Identify which cell holds the provided text, then report its [X, Y] central coordinate. 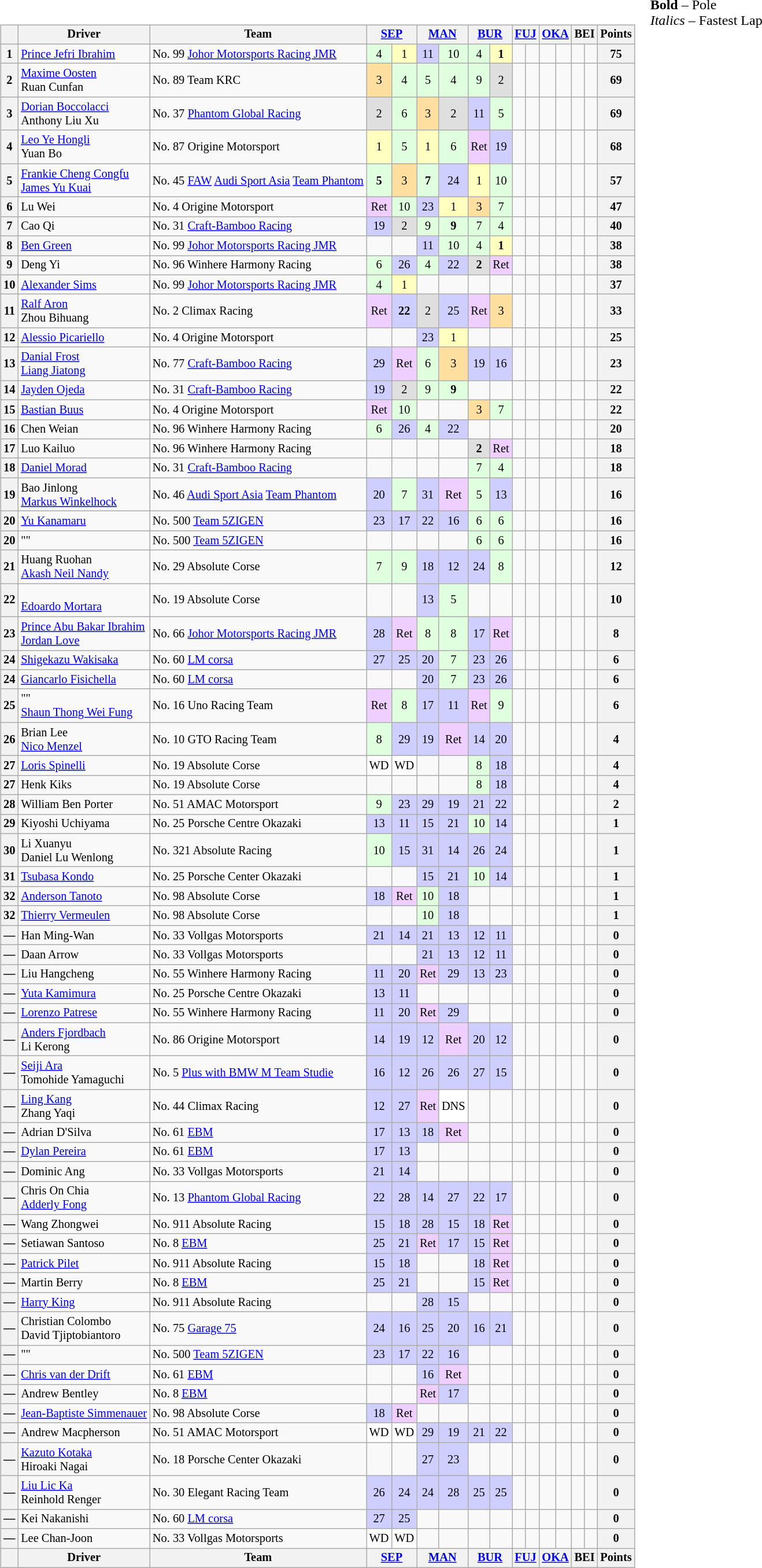
Leo Ye Hongli Yuan Bo [84, 147]
DNS [453, 1106]
Daan Arrow [84, 955]
68 [616, 147]
Prince Jefri Ibrahim [84, 54]
No. 45 FAW Audi Sport Asia Team Phantom [258, 180]
Dorian Boccolacci Anthony Liu Xu [84, 114]
No. 321 Absolute Racing [258, 850]
No. 77 Craft-Bamboo Racing [258, 364]
"" Shaun Thong Wei Fung [84, 706]
No. 30 Elegant Racing Team [258, 1493]
Han Ming-Wan [84, 935]
30 [9, 850]
Liu Hangcheng [84, 974]
No. 46 Audi Sport Asia Team Phantom [258, 495]
Shigekazu Wakisaka [84, 660]
No. 2 Climax Racing [258, 311]
57 [616, 180]
Loris Spinelli [84, 766]
Tsubasa Kondo [84, 877]
Bao Jinlong Markus Winkelhock [84, 495]
Giancarlo Fisichella [84, 680]
Li Xuanyu Daniel Lu Wenlong [84, 850]
Lee Chan-Joon [84, 1539]
Andrew Macpherson [84, 1433]
No. 10 GTO Racing Team [258, 739]
No. 25 Porsche Center Okazaki [258, 877]
Martin Berry [84, 1283]
No. 86 Origine Motorsport [258, 1039]
Kei Nakanishi [84, 1519]
40 [616, 226]
Anderson Tanoto [84, 896]
Chen Weian [84, 429]
Yuta Kamimura [84, 994]
Harry King [84, 1302]
Dylan Pereira [84, 1152]
Luo Kailuo [84, 449]
Dominic Ang [84, 1171]
Deng Yi [84, 265]
Huang Ruohan Akash Neil Nandy [84, 567]
William Ben Porter [84, 805]
Lu Wei [84, 207]
Christian Colombo David Tjiptobiantoro [84, 1329]
Jean-Baptiste Simmenauer [84, 1414]
No. 87 Origine Motorsport [258, 147]
Kazuto Kotaka Hiroaki Nagai [84, 1459]
Andrew Bentley [84, 1394]
Yu Kanamaru [84, 521]
37 [616, 285]
No. 18 Porsche Center Okazaki [258, 1459]
Lorenzo Patrese [84, 1013]
Chris van der Drift [84, 1374]
Ralf Aron Zhou Bihuang [84, 311]
Chris On Chia Adderly Fong [84, 1198]
Anders Fjordbach Li Kerong [84, 1039]
Ben Green [84, 246]
Brian Lee Nico Menzel [84, 739]
Henk Kiks [84, 785]
75 [616, 54]
Danial Frost Liang Jiatong [84, 364]
No. 66 Johor Motorsports Racing JMR [258, 633]
Jayden Ojeda [84, 390]
No. 89 Team KRC [258, 80]
No. 44 Climax Racing [258, 1106]
Patrick Pilet [84, 1263]
Liu Lic Ka Reinhold Renger [84, 1493]
Ling Kang Zhang Yaqi [84, 1106]
No. 75 Garage 75 [258, 1329]
Frankie Cheng Congfu James Yu Kuai [84, 180]
No. 37 Phantom Global Racing [258, 114]
No. 5 Plus with BMW M Team Studie [258, 1073]
Thierry Vermeulen [84, 916]
Wang Zhongwei [84, 1224]
Edoardo Mortara [84, 600]
Adrian D'Silva [84, 1132]
No. 16 Uno Racing Team [258, 706]
Kiyoshi Uchiyama [84, 824]
33 [616, 311]
Maxime Oosten Ruan Cunfan [84, 80]
Cao Qi [84, 226]
Alessio Picariello [84, 338]
Seiji Ara Tomohide Yamaguchi [84, 1073]
Bastian Buus [84, 409]
Setiawan Santoso [84, 1244]
47 [616, 207]
Daniel Morad [84, 468]
Prince Abu Bakar Ibrahim Jordan Love [84, 633]
No. 29 Absolute Corse [258, 567]
No. 13 Phantom Global Racing [258, 1198]
Alexander Sims [84, 285]
